Find where the given text appears and provide that cell's center as (x, y) coordinate. 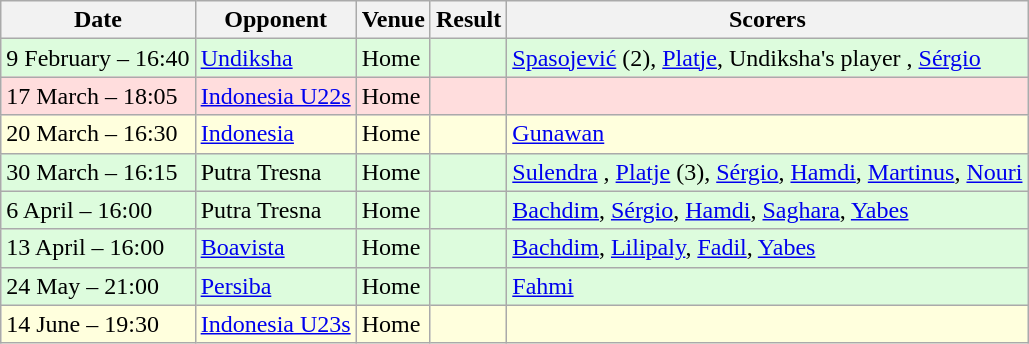
Bachdim, Sérgio, Hamdi, Saghara, Yabes (768, 210)
Bachdim, Lilipaly, Fadil, Yabes (768, 248)
Undiksha (276, 58)
Sulendra , Platje (3), Sérgio, Hamdi, Martinus, Nouri (768, 172)
Result (468, 20)
Persiba (276, 286)
20 March – 16:30 (98, 134)
24 May – 21:00 (98, 286)
Indonesia (276, 134)
Scorers (768, 20)
Gunawan (768, 134)
Date (98, 20)
9 February – 16:40 (98, 58)
14 June – 19:30 (98, 324)
Indonesia U22s (276, 96)
Venue (393, 20)
30 March – 16:15 (98, 172)
6 April – 16:00 (98, 210)
17 March – 18:05 (98, 96)
Spasojević (2), Platje, Undiksha's player , Sérgio (768, 58)
13 April – 16:00 (98, 248)
Fahmi (768, 286)
Indonesia U23s (276, 324)
Boavista (276, 248)
Opponent (276, 20)
